Identify which cell holds the provided text, then report its (X, Y) central coordinate. 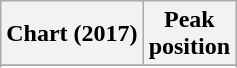
Chart (2017) (72, 34)
Peak position (189, 34)
